Output the (x, y) coordinate of the center of the cell containing the given text.  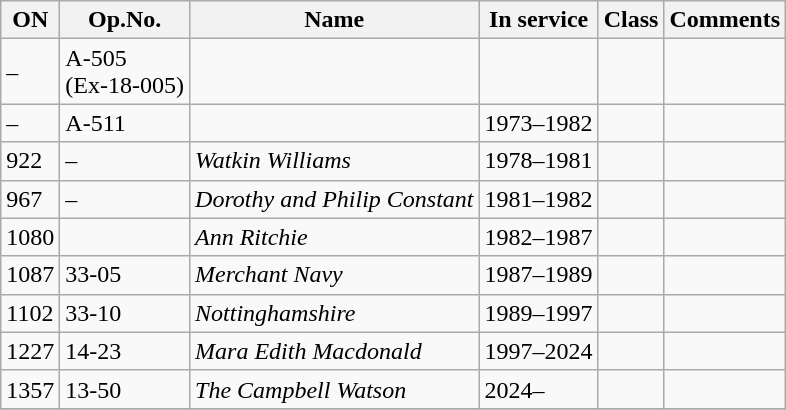
1102 (30, 313)
1227 (30, 351)
In service (538, 20)
1987–1989 (538, 275)
1989–1997 (538, 313)
Mara Edith Macdonald (335, 351)
Ann Ritchie (335, 237)
1997–2024 (538, 351)
A-511 (125, 123)
33-05 (125, 275)
Op.No. (125, 20)
ON (30, 20)
2024– (538, 389)
Class (631, 20)
1978–1981 (538, 161)
The Campbell Watson (335, 389)
Merchant Navy (335, 275)
1982–1987 (538, 237)
922 (30, 161)
14-23 (125, 351)
1357 (30, 389)
Nottinghamshire (335, 313)
Watkin Williams (335, 161)
Name (335, 20)
1973–1982 (538, 123)
1087 (30, 275)
967 (30, 199)
Dorothy and Philip Constant (335, 199)
1981–1982 (538, 199)
Comments (725, 20)
33-10 (125, 313)
1080 (30, 237)
13-50 (125, 389)
A-505(Ex-18-005) (125, 72)
